Return (x, y) of the center of cell containing provided text 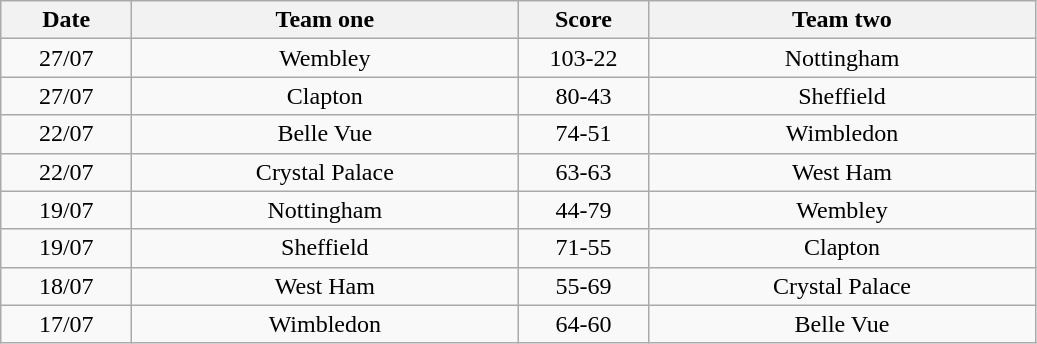
55-69 (584, 286)
63-63 (584, 172)
74-51 (584, 134)
71-55 (584, 248)
103-22 (584, 58)
18/07 (66, 286)
Team two (842, 20)
44-79 (584, 210)
Team one (325, 20)
17/07 (66, 324)
64-60 (584, 324)
Date (66, 20)
Score (584, 20)
80-43 (584, 96)
